Detect which cell encompasses the target text, then output its [x, y] center coordinate. 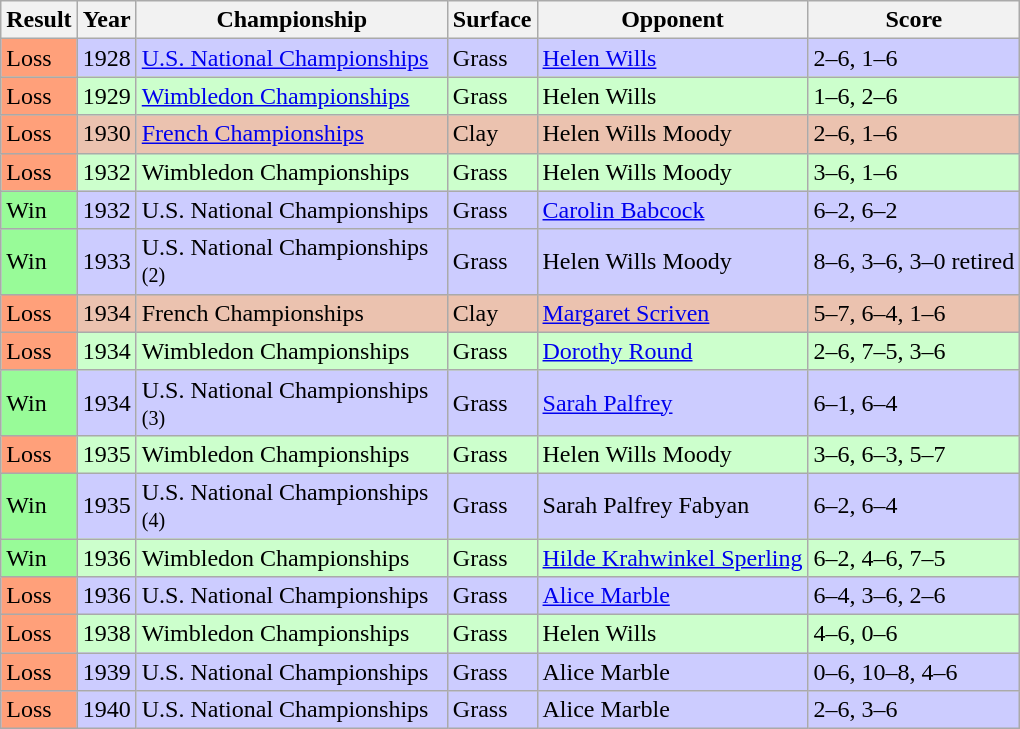
1938 [106, 634]
Surface [492, 20]
8–6, 3–6, 3–0 retired [914, 262]
U.S. National Championships (3) [292, 402]
Dorothy Round [672, 351]
1929 [106, 96]
Hilde Krahwinkel Sperling [672, 557]
3–6, 1–6 [914, 172]
4–6, 0–6 [914, 634]
1939 [106, 672]
6–2, 6–4 [914, 506]
Year [106, 20]
1933 [106, 262]
U.S. National Championships (4) [292, 506]
Championship [292, 20]
U.S. National Championships (2) [292, 262]
1–6, 2–6 [914, 96]
6–1, 6–4 [914, 402]
Sarah Palfrey Fabyan [672, 506]
1940 [106, 710]
Opponent [672, 20]
3–6, 6–3, 5–7 [914, 454]
Score [914, 20]
Sarah Palfrey [672, 402]
1928 [106, 58]
6–2, 6–2 [914, 210]
Result [39, 20]
Margaret Scriven [672, 313]
2–6, 7–5, 3–6 [914, 351]
0–6, 10–8, 4–6 [914, 672]
2–6, 3–6 [914, 710]
6–2, 4–6, 7–5 [914, 557]
Carolin Babcock [672, 210]
5–7, 6–4, 1–6 [914, 313]
1930 [106, 134]
6–4, 3–6, 2–6 [914, 596]
